From the cell containing the given text, extract its center point as [x, y] coordinate. 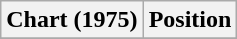
Chart (1975) [72, 20]
Position [190, 20]
